Find where the given text appears and provide that cell's center as [x, y] coordinate. 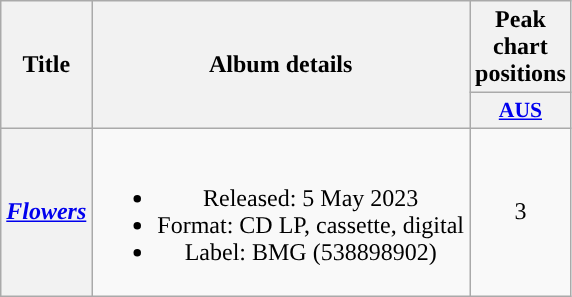
3 [521, 212]
Title [46, 65]
Released: 5 May 2023Format: CD LP, cassette, digitalLabel: BMG (538898902) [281, 212]
Flowers [46, 212]
AUS [521, 111]
Album details [281, 65]
Peak chart positions [521, 47]
